Provide the [X, Y] coordinate of the cell's center where the given text is located.  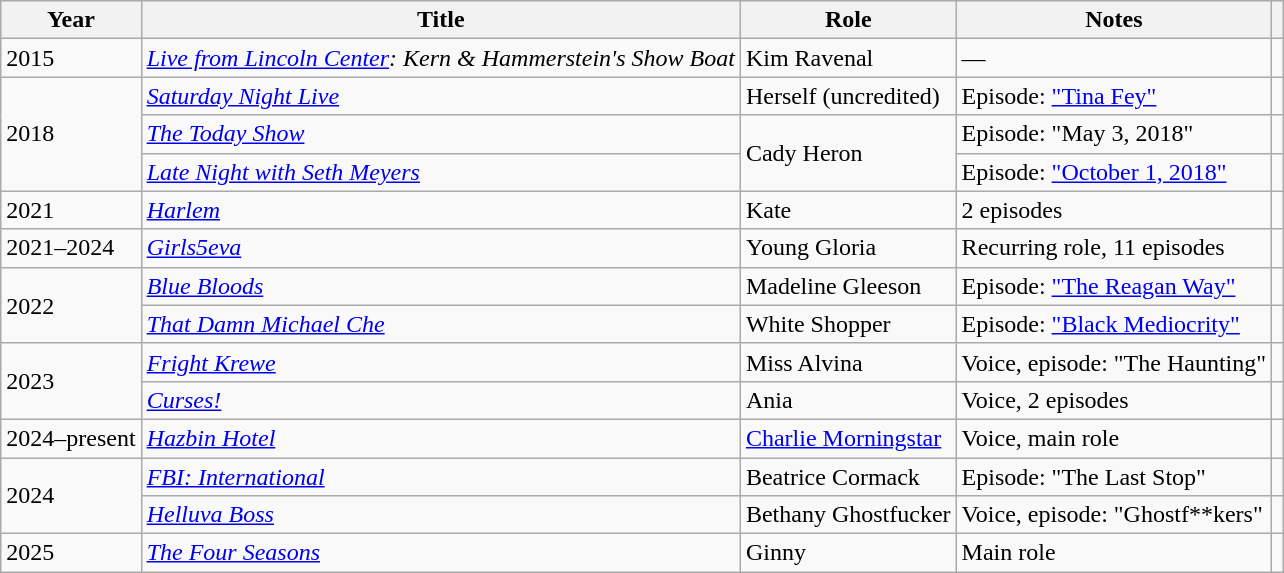
Herself (uncredited) [848, 96]
Main role [1114, 553]
White Shopper [848, 324]
Kim Ravenal [848, 58]
The Four Seasons [440, 553]
Curses! [440, 400]
Notes [1114, 20]
2018 [71, 134]
Harlem [440, 210]
Miss Alvina [848, 362]
2015 [71, 58]
2 episodes [1114, 210]
Late Night with Seth Meyers [440, 172]
Episode: "October 1, 2018" [1114, 172]
2025 [71, 553]
2024 [71, 496]
Title [440, 20]
Episode: "May 3, 2018" [1114, 134]
2022 [71, 305]
The Today Show [440, 134]
2021–2024 [71, 248]
2021 [71, 210]
Voice, 2 episodes [1114, 400]
Ania [848, 400]
Girls5eva [440, 248]
Year [71, 20]
Recurring role, 11 episodes [1114, 248]
Voice, episode: "Ghostf**kers" [1114, 515]
Charlie Morningstar [848, 438]
FBI: International [440, 477]
Episode: "Tina Fey" [1114, 96]
Cady Heron [848, 153]
Blue Bloods [440, 286]
Voice, episode: "The Haunting" [1114, 362]
Live from Lincoln Center: Kern & Hammerstein's Show Boat [440, 58]
Fright Krewe [440, 362]
Bethany Ghostfucker [848, 515]
Ginny [848, 553]
2024–present [71, 438]
Role [848, 20]
Kate [848, 210]
Helluva Boss [440, 515]
That Damn Michael Che [440, 324]
— [1114, 58]
Beatrice Cormack [848, 477]
Episode: "Black Mediocrity" [1114, 324]
Hazbin Hotel [440, 438]
Episode: "The Reagan Way" [1114, 286]
Young Gloria [848, 248]
Voice, main role [1114, 438]
Saturday Night Live [440, 96]
Episode: "The Last Stop" [1114, 477]
2023 [71, 381]
Madeline Gleeson [848, 286]
